Return the (X, Y) coordinate for the center point of the cell that contains the specified text.  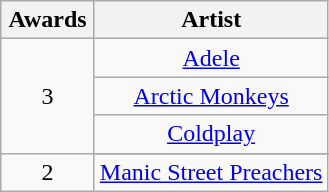
Coldplay (211, 134)
Awards (48, 20)
3 (48, 96)
Arctic Monkeys (211, 96)
Adele (211, 58)
Manic Street Preachers (211, 172)
2 (48, 172)
Artist (211, 20)
